Output the (X, Y) coordinate of the center of the cell containing the given text.  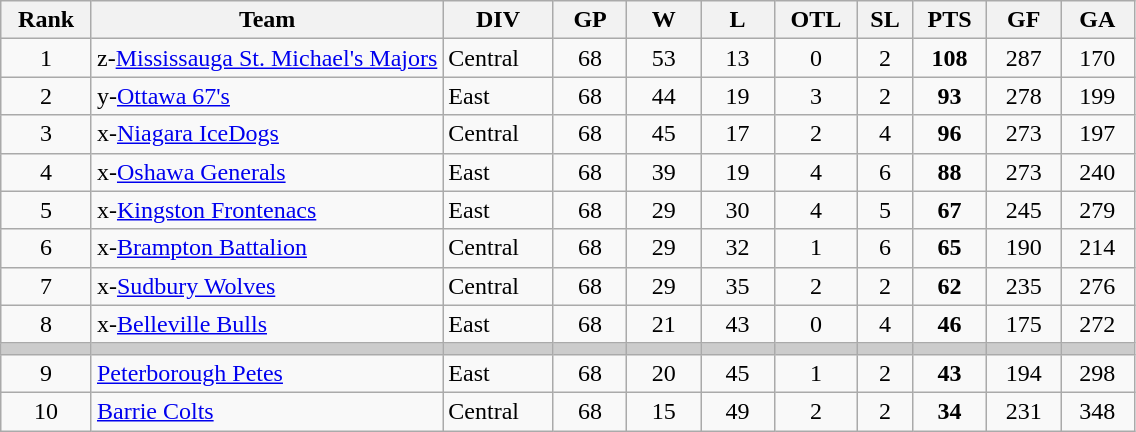
15 (664, 411)
96 (950, 134)
65 (950, 248)
298 (1098, 373)
SL (886, 20)
34 (950, 411)
46 (950, 324)
DIV (498, 20)
z-Mississauga St. Michael's Majors (266, 58)
10 (46, 411)
y-Ottawa 67's (266, 96)
Peterborough Petes (266, 373)
GA (1098, 20)
x-Niagara IceDogs (266, 134)
279 (1098, 210)
287 (1024, 58)
194 (1024, 373)
L (738, 20)
35 (738, 286)
20 (664, 373)
44 (664, 96)
Team (266, 20)
7 (46, 286)
39 (664, 172)
GP (590, 20)
348 (1098, 411)
Rank (46, 20)
108 (950, 58)
278 (1024, 96)
13 (738, 58)
x-Brampton Battalion (266, 248)
231 (1024, 411)
32 (738, 248)
x-Belleville Bulls (266, 324)
272 (1098, 324)
30 (738, 210)
8 (46, 324)
x-Kingston Frontenacs (266, 210)
235 (1024, 286)
175 (1024, 324)
9 (46, 373)
88 (950, 172)
93 (950, 96)
214 (1098, 248)
W (664, 20)
67 (950, 210)
PTS (950, 20)
199 (1098, 96)
49 (738, 411)
GF (1024, 20)
276 (1098, 286)
17 (738, 134)
Barrie Colts (266, 411)
21 (664, 324)
190 (1024, 248)
53 (664, 58)
240 (1098, 172)
62 (950, 286)
x-Sudbury Wolves (266, 286)
x-Oshawa Generals (266, 172)
OTL (816, 20)
170 (1098, 58)
245 (1024, 210)
197 (1098, 134)
